Scan for the cell matching the given text and deliver its (x, y) coordinate at center. 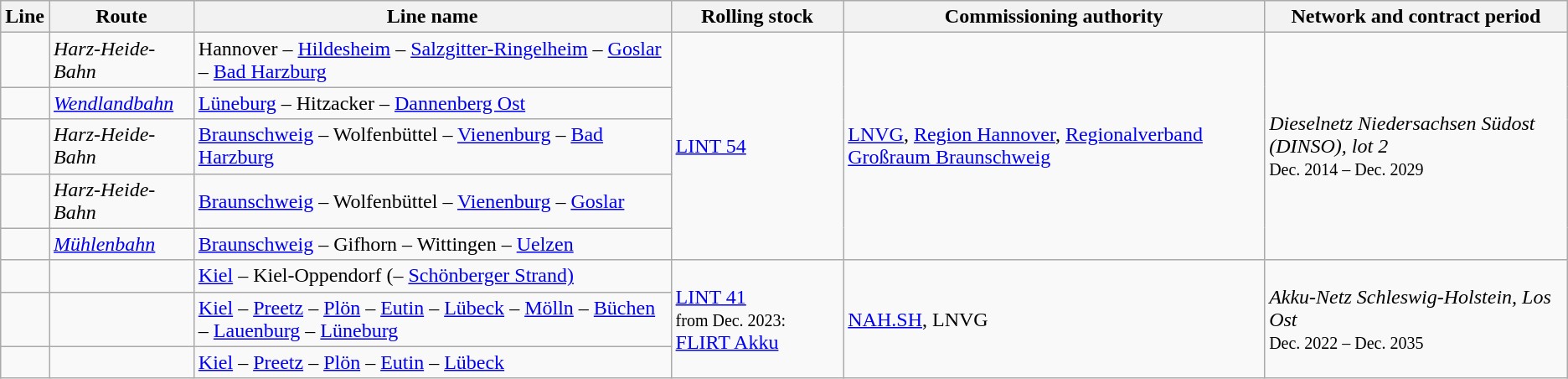
Commissioning authority (1054, 17)
LINT 54 (757, 146)
Line name (432, 17)
Braunschweig – Wolfenbüttel – Vienenburg – Bad Harzburg (432, 146)
Wendlandbahn (121, 103)
Route (121, 17)
Kiel – Preetz – Plön – Eutin – Lübeck – Mölln – Büchen – Lauenburg – Lüneburg (432, 319)
Line (25, 17)
Braunschweig – Wolfenbüttel – Vienenburg – Goslar (432, 201)
LINT 41from Dec. 2023: FLIRT Akku (757, 319)
Braunschweig – Gifhorn – Wittingen – Uelzen (432, 244)
Kiel – Kiel-Oppendorf (– Schönberger Strand) (432, 276)
NAH.SH, LNVG (1054, 319)
Network and contract period (1416, 17)
Lüneburg – Hitzacker – Dannenberg Ost (432, 103)
Rolling stock (757, 17)
Hannover – Hildesheim – Salzgitter-Ringelheim – Goslar – Bad Harzburg (432, 60)
Akku-Netz Schleswig-Holstein, Los OstDec. 2022 – Dec. 2035 (1416, 319)
Dieselnetz Niedersachsen Südost (DINSO), lot 2Dec. 2014 – Dec. 2029 (1416, 146)
Mühlenbahn (121, 244)
LNVG, Region Hannover, Regionalverband Großraum Braunschweig (1054, 146)
Kiel – Preetz – Plön – Eutin – Lübeck (432, 362)
